Search for the cell housing the specified text and yield its [x, y] center coordinate. 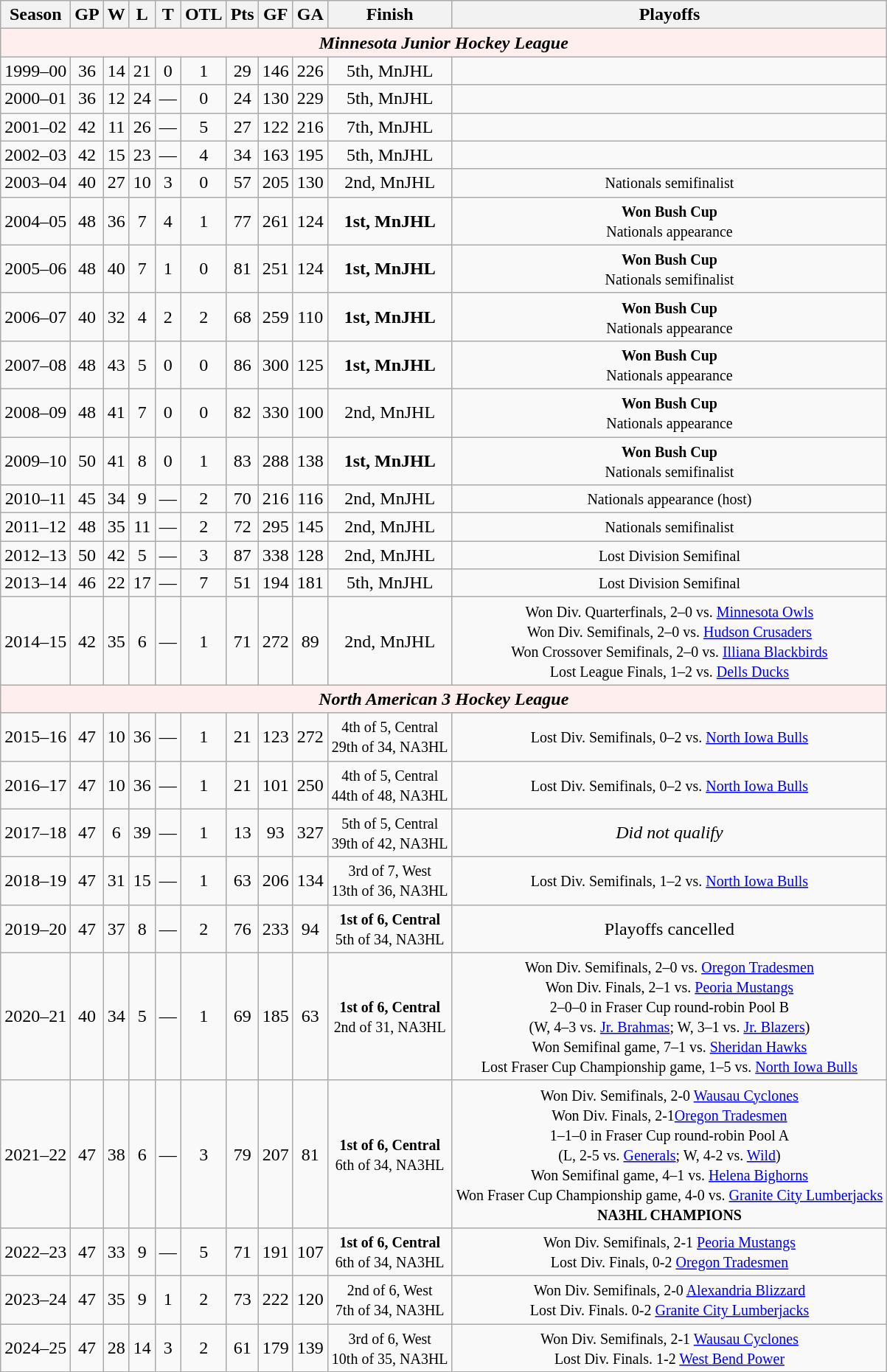
1st of 6, Central2nd of 31, NA3HL [389, 1016]
3rd of 7, West13th of 36, NA3HL [389, 880]
69 [242, 1016]
Lost Div. Semifinals, 1–2 vs. North Iowa Bulls [669, 880]
61 [242, 1348]
57 [242, 183]
GA [310, 15]
2019–20 [35, 929]
89 [310, 641]
226 [310, 71]
Pts [242, 15]
13 [242, 833]
5th of 5, Central39th of 42, NA3HL [389, 833]
1999–00 [35, 71]
2016–17 [35, 784]
Playoffs cancelled [669, 929]
191 [276, 1252]
22 [116, 583]
179 [276, 1348]
2024–25 [35, 1348]
26 [142, 127]
23 [142, 155]
46 [87, 583]
45 [87, 499]
330 [276, 413]
134 [310, 880]
205 [276, 183]
123 [276, 737]
72 [242, 527]
Playoffs [669, 15]
17 [142, 583]
163 [276, 155]
Won Div. Semifinals, 2-1 Peoria MustangsLost Div. Finals, 0-2 Oregon Tradesmen [669, 1252]
2nd of 6, West7th of 34, NA3HL [389, 1299]
38 [116, 1154]
2011–12 [35, 527]
86 [242, 364]
327 [310, 833]
76 [242, 929]
31 [116, 880]
100 [310, 413]
OTL [204, 15]
2001–02 [35, 127]
250 [310, 784]
207 [276, 1154]
101 [276, 784]
2008–09 [35, 413]
W [116, 15]
2012–13 [35, 555]
229 [310, 99]
259 [276, 317]
194 [276, 583]
GF [276, 15]
33 [116, 1252]
94 [310, 929]
2018–19 [35, 880]
288 [276, 460]
261 [276, 221]
251 [276, 268]
222 [276, 1299]
181 [310, 583]
2017–18 [35, 833]
2002–03 [35, 155]
68 [242, 317]
1st of 6, Central5th of 34, NA3HL [389, 929]
L [142, 15]
120 [310, 1299]
43 [116, 364]
4th of 5, Central29th of 34, NA3HL [389, 737]
2000–01 [35, 99]
110 [310, 317]
Nationals appearance (host) [669, 499]
116 [310, 499]
2007–08 [35, 364]
51 [242, 583]
77 [242, 221]
7th, MnJHL [389, 127]
12 [116, 99]
4th of 5, Central44th of 48, NA3HL [389, 784]
128 [310, 555]
Won Bush Cup Nationals semifinalist [669, 268]
39 [142, 833]
145 [310, 527]
3rd of 6, West10th of 35, NA3HL [389, 1348]
2006–07 [35, 317]
2022–23 [35, 1252]
2014–15 [35, 641]
2010–11 [35, 499]
T [168, 15]
2009–10 [35, 460]
125 [310, 364]
138 [310, 460]
146 [276, 71]
Won Bush CupNationals semifinalist [669, 460]
70 [242, 499]
Finish [389, 15]
139 [310, 1348]
2021–22 [35, 1154]
338 [276, 555]
Minnesota Junior Hockey League [444, 43]
Season [35, 15]
Won Div. Semifinals, 2-0 Alexandria BlizzardLost Div. Finals. 0-2 Granite City Lumberjacks [669, 1299]
28 [116, 1348]
195 [310, 155]
Won Bush Cup Nationals appearance [669, 221]
107 [310, 1252]
Did not qualify [669, 833]
37 [116, 929]
32 [116, 317]
GP [87, 15]
206 [276, 880]
North American 3 Hockey League [444, 699]
295 [276, 527]
122 [276, 127]
82 [242, 413]
2013–14 [35, 583]
Won Div. Semifinals, 2-1 Wausau CyclonesLost Div. Finals. 1-2 West Bend Power [669, 1348]
2004–05 [35, 221]
2015–16 [35, 737]
2023–24 [35, 1299]
29 [242, 71]
73 [242, 1299]
79 [242, 1154]
185 [276, 1016]
300 [276, 364]
233 [276, 929]
93 [276, 833]
2003–04 [35, 183]
83 [242, 460]
2005–06 [35, 268]
2020–21 [35, 1016]
87 [242, 555]
